Locate the cell with the specified text and output its [x, y] center coordinate. 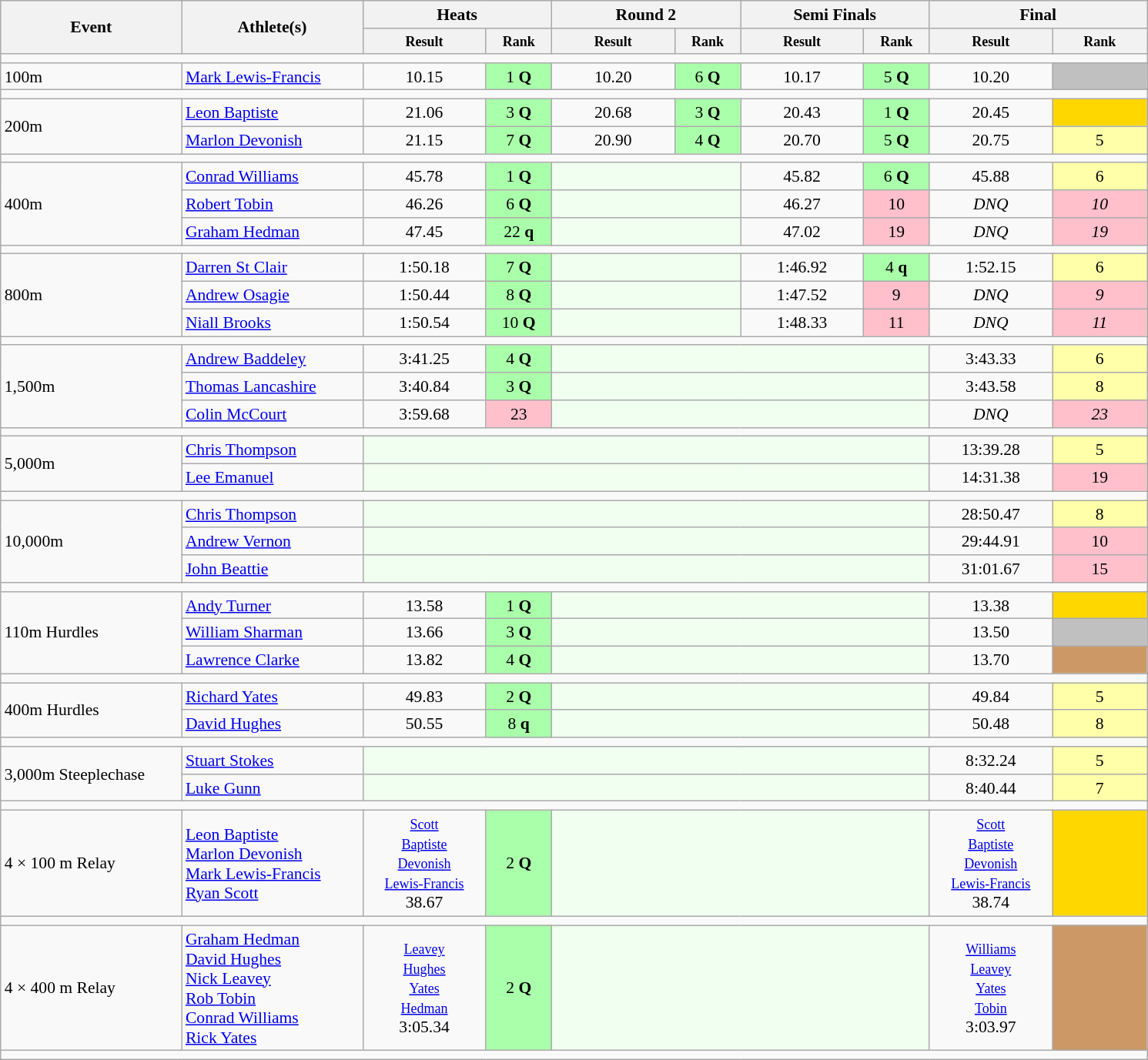
28:50.47 [991, 514]
Lee Emanuel [273, 478]
Graham HedmanDavid HughesNick LeaveyRob TobinConrad WilliamsRick Yates [273, 988]
Leon BaptisteMarlon DevonishMark Lewis-FrancisRyan Scott [273, 864]
800m [91, 296]
Stuart Stokes [273, 761]
1:47.52 [802, 296]
Andrew Osagie [273, 296]
8 Q [519, 296]
Semi Finals [835, 15]
1:50.18 [424, 268]
Richard Yates [273, 697]
49.83 [424, 697]
20.90 [613, 140]
LeaveyHughesYatesHedman3:05.34 [424, 988]
Leon Baptiste [273, 113]
1:46.92 [802, 268]
3:40.84 [424, 386]
50.48 [991, 724]
1:50.54 [424, 323]
13.50 [991, 633]
Lawrence Clarke [273, 660]
Colin McCourt [273, 414]
10.15 [424, 77]
13.66 [424, 633]
8:40.44 [991, 788]
John Beattie [273, 569]
3:41.25 [424, 359]
Robert Tobin [273, 204]
Round 2 [645, 15]
46.27 [802, 204]
20.43 [802, 113]
Event [91, 28]
William Sharman [273, 633]
7 [1099, 788]
Niall Brooks [273, 323]
ScottBaptisteDevonishLewis-Francis38.67 [424, 864]
1:50.44 [424, 296]
21.15 [424, 140]
400m [91, 205]
13.38 [991, 606]
4 × 100 m Relay [91, 864]
45.82 [802, 177]
13.82 [424, 660]
15 [1099, 569]
5,000m [91, 463]
1:52.15 [991, 268]
3:43.33 [991, 359]
10 Q [519, 323]
WilliamsLeaveyYatesTobin3:03.97 [991, 988]
3,000m Steeplechase [91, 774]
13.70 [991, 660]
Final [1038, 15]
Luke Gunn [273, 788]
8 q [519, 724]
4 × 400 m Relay [91, 988]
Marlon Devonish [273, 140]
1,500m [91, 386]
Andy Turner [273, 606]
3:59.68 [424, 414]
Heats [457, 15]
47.02 [802, 232]
29:44.91 [991, 542]
8:32.24 [991, 761]
100m [91, 77]
13:39.28 [991, 450]
Andrew Baddeley [273, 359]
22 q [519, 232]
31:01.67 [991, 569]
400m Hurdles [91, 710]
Mark Lewis-Francis [273, 77]
46.26 [424, 204]
200m [91, 126]
47.45 [424, 232]
3:43.58 [991, 386]
1:48.33 [802, 323]
45.78 [424, 177]
45.88 [991, 177]
10,000m [91, 542]
20.70 [802, 140]
Conrad Williams [273, 177]
110m Hurdles [91, 633]
21.06 [424, 113]
Athlete(s) [273, 28]
20.45 [991, 113]
Darren St Clair [273, 268]
49.84 [991, 697]
Thomas Lancashire [273, 386]
Graham Hedman [273, 232]
ScottBaptisteDevonishLewis-Francis38.74 [991, 864]
20.75 [991, 140]
4 q [896, 268]
13.58 [424, 606]
10.17 [802, 77]
50.55 [424, 724]
Andrew Vernon [273, 542]
20.68 [613, 113]
14:31.38 [991, 478]
David Hughes [273, 724]
